Capture the cell that displays the provided text and extract its (x, y) central coordinate. 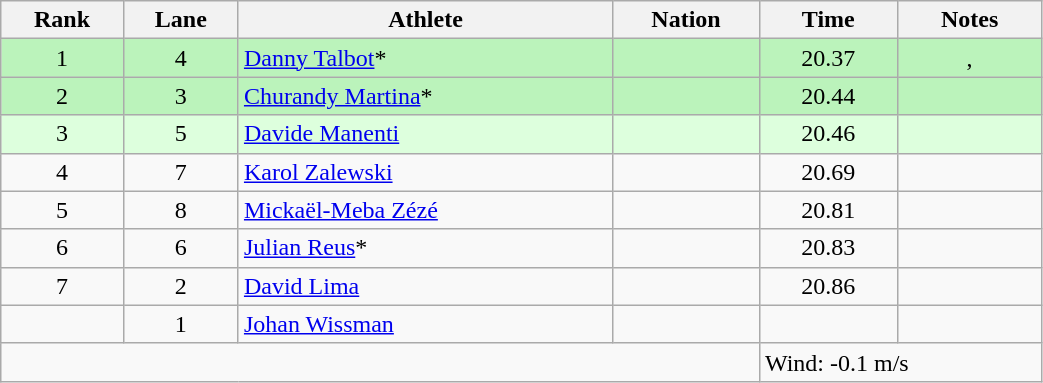
David Lima (425, 286)
Rank (62, 20)
20.86 (828, 286)
Wind: -0.1 m/s (900, 362)
Johan Wissman (425, 324)
20.46 (828, 134)
8 (180, 210)
Time (828, 20)
, (970, 58)
20.37 (828, 58)
Julian Reus* (425, 248)
Karol Zalewski (425, 172)
Danny Talbot* (425, 58)
20.44 (828, 96)
Notes (970, 20)
20.69 (828, 172)
Churandy Martina* (425, 96)
Nation (686, 20)
20.83 (828, 248)
Davide Manenti (425, 134)
Mickaël-Meba Zézé (425, 210)
20.81 (828, 210)
Lane (180, 20)
Athlete (425, 20)
